Output the [X, Y] coordinate of the center of the cell containing the given text.  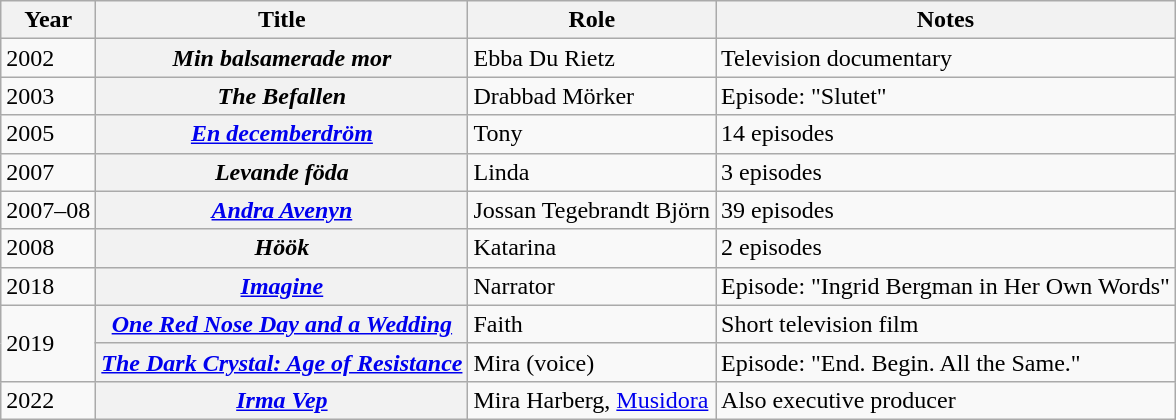
3 episodes [946, 172]
Role [592, 20]
2008 [48, 248]
Episode: "End. Begin. All the Same." [946, 362]
2007 [48, 172]
The Dark Crystal: Age of Resistance [282, 362]
2022 [48, 400]
Notes [946, 20]
39 episodes [946, 210]
2019 [48, 343]
2007–08 [48, 210]
Irma Vep [282, 400]
Episode: "Ingrid Bergman in Her Own Words" [946, 286]
Mira (voice) [592, 362]
2018 [48, 286]
2 episodes [946, 248]
14 episodes [946, 134]
Narrator [592, 286]
Ebba Du Rietz [592, 58]
Also executive producer [946, 400]
One Red Nose Day and a Wedding [282, 324]
The Befallen [282, 96]
Television documentary [946, 58]
2002 [48, 58]
Linda [592, 172]
Faith [592, 324]
2003 [48, 96]
Title [282, 20]
En decemberdröm [282, 134]
Levande föda [282, 172]
Min balsamerade mor [282, 58]
Tony [592, 134]
Andra Avenyn [282, 210]
Imagine [282, 286]
2005 [48, 134]
Katarina [592, 248]
Episode: "Slutet" [946, 96]
Short television film [946, 324]
Jossan Tegebrandt Björn [592, 210]
Drabbad Mörker [592, 96]
Year [48, 20]
Höök [282, 248]
Mira Harberg, Musidora [592, 400]
